Scan for the cell matching the given text and deliver its (x, y) coordinate at center. 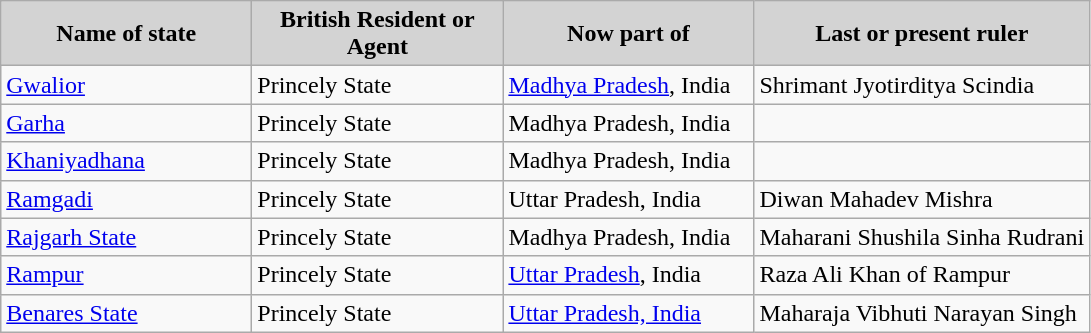
Maharaja Vibhuti Narayan Singh (922, 313)
Rajgarh State (126, 237)
Khaniyadhana (126, 161)
Diwan Mahadev Mishra (922, 199)
British Resident or Agent (378, 34)
Rampur (126, 275)
Raza Ali Khan of Rampur (922, 275)
Name of state (126, 34)
Shrimant Jyotirditya Scindia (922, 85)
Garha (126, 123)
Now part of (628, 34)
Maharani Shushila Sinha Rudrani (922, 237)
Last or present ruler (922, 34)
Ramgadi (126, 199)
Gwalior (126, 85)
Benares State (126, 313)
